Output the (X, Y) coordinate of the center of the cell containing the given text.  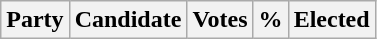
Elected (332, 20)
Party (35, 20)
Votes (220, 20)
Candidate (128, 20)
% (270, 20)
